Search for the cell housing the specified text and yield its [x, y] center coordinate. 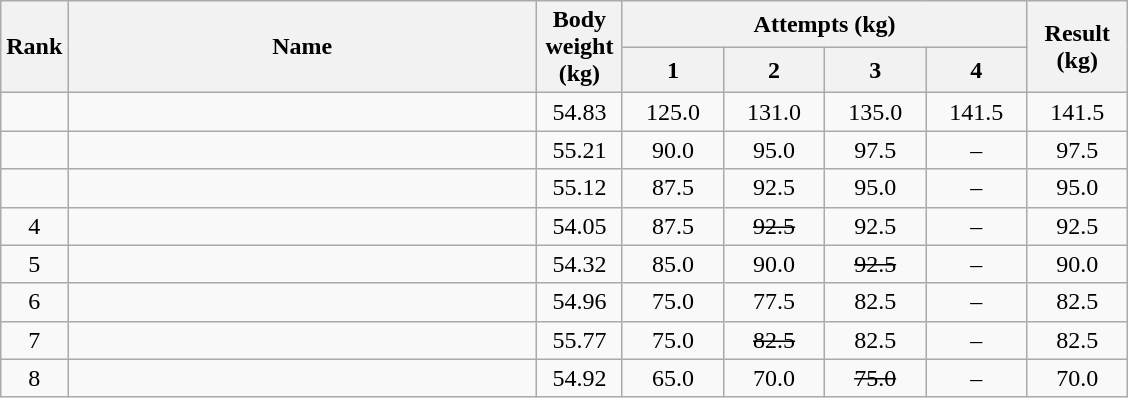
54.05 [579, 226]
55.21 [579, 150]
77.5 [774, 302]
6 [34, 302]
54.92 [579, 378]
2 [774, 70]
135.0 [876, 112]
1 [672, 70]
54.96 [579, 302]
Result (kg) [1078, 47]
7 [34, 340]
131.0 [774, 112]
8 [34, 378]
3 [876, 70]
5 [34, 264]
54.32 [579, 264]
85.0 [672, 264]
Rank [34, 47]
55.77 [579, 340]
65.0 [672, 378]
125.0 [672, 112]
55.12 [579, 188]
Name [302, 47]
Body weight (kg) [579, 47]
Attempts (kg) [824, 24]
54.83 [579, 112]
